Scan for the cell matching the given text and deliver its (x, y) coordinate at center. 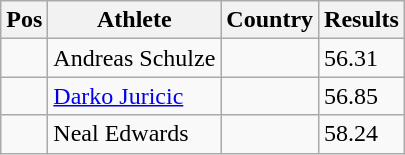
Pos (24, 20)
58.24 (362, 134)
Darko Juricic (134, 96)
56.31 (362, 58)
Results (362, 20)
Neal Edwards (134, 134)
56.85 (362, 96)
Athlete (134, 20)
Country (270, 20)
Andreas Schulze (134, 58)
